Pinpoint the cell where the given text exists, returning its (X, Y) midpoint coordinate. 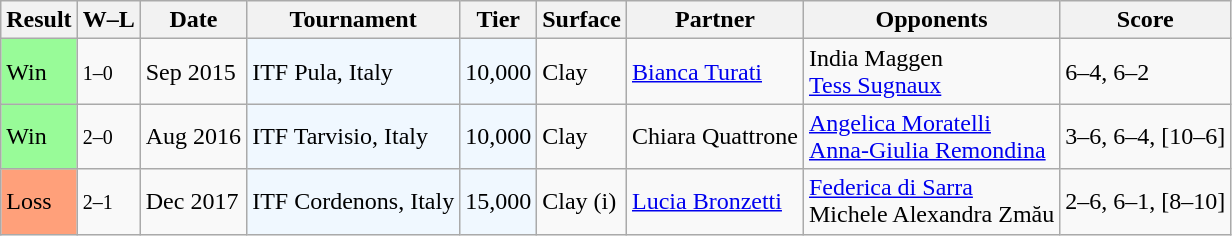
Tier (498, 20)
ITF Pula, Italy (354, 72)
Loss (39, 202)
2–1 (108, 202)
Aug 2016 (193, 136)
Tournament (354, 20)
Surface (582, 20)
Date (193, 20)
ITF Tarvisio, Italy (354, 136)
Dec 2017 (193, 202)
Angelica Moratelli Anna-Giulia Remondina (931, 136)
Result (39, 20)
3–6, 6–4, [10–6] (1146, 136)
Opponents (931, 20)
Partner (714, 20)
Score (1146, 20)
15,000 (498, 202)
India Maggen Tess Sugnaux (931, 72)
Clay (i) (582, 202)
Bianca Turati (714, 72)
2–0 (108, 136)
Lucia Bronzetti (714, 202)
Federica di Sarra Michele Alexandra Zmău (931, 202)
W–L (108, 20)
ITF Cordenons, Italy (354, 202)
2–6, 6–1, [8–10] (1146, 202)
6–4, 6–2 (1146, 72)
Sep 2015 (193, 72)
1–0 (108, 72)
Chiara Quattrone (714, 136)
